Capture the cell that displays the provided text and extract its (x, y) central coordinate. 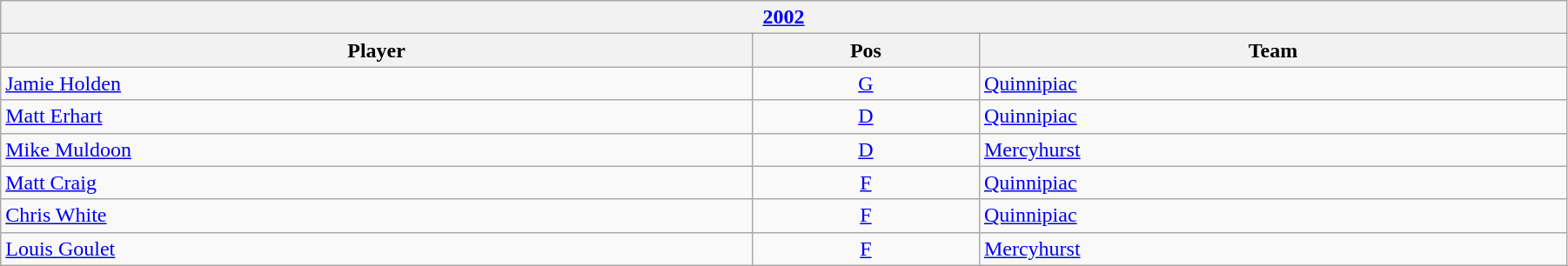
Matt Erhart (377, 116)
2002 (784, 17)
Player (377, 50)
Louis Goulet (377, 249)
Jamie Holden (377, 83)
Pos (865, 50)
Chris White (377, 216)
G (865, 83)
Mike Muldoon (377, 150)
Matt Craig (377, 183)
Team (1272, 50)
